Capture the cell that displays the provided text and extract its [X, Y] central coordinate. 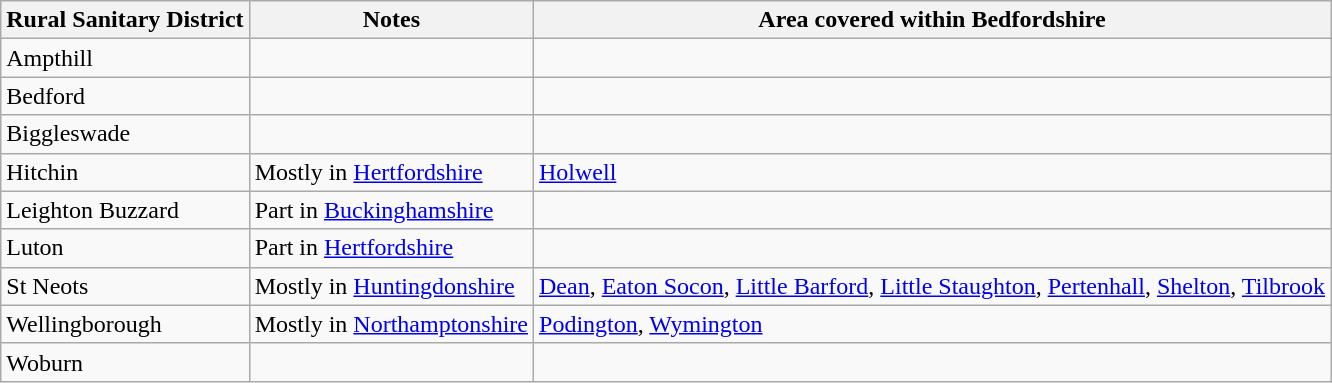
St Neots [125, 286]
Part in Hertfordshire [391, 248]
Bedford [125, 96]
Mostly in Northamptonshire [391, 324]
Leighton Buzzard [125, 210]
Woburn [125, 362]
Area covered within Bedfordshire [932, 20]
Wellingborough [125, 324]
Hitchin [125, 172]
Part in Buckinghamshire [391, 210]
Dean, Eaton Socon, Little Barford, Little Staughton, Pertenhall, Shelton, Tilbrook [932, 286]
Notes [391, 20]
Mostly in Hertfordshire [391, 172]
Mostly in Huntingdonshire [391, 286]
Biggleswade [125, 134]
Ampthill [125, 58]
Podington, Wymington [932, 324]
Holwell [932, 172]
Luton [125, 248]
Rural Sanitary District [125, 20]
